Return (X, Y) of the center of cell containing provided text 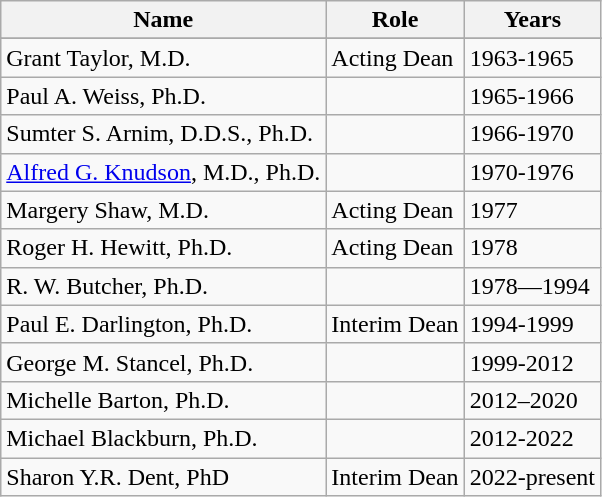
Sharon Y.R. Dent, PhD (164, 477)
1999-2012 (532, 362)
Margery Shaw, M.D. (164, 210)
Grant Taylor, M.D. (164, 58)
Alfred G. Knudson, M.D., Ph.D. (164, 172)
1963-1965 (532, 58)
George M. Stancel, Ph.D. (164, 362)
1965-1966 (532, 96)
Role (395, 20)
1978—1994 (532, 286)
Paul E. Darlington, Ph.D. (164, 324)
R. W. Butcher, Ph.D. (164, 286)
2022-present (532, 477)
1970-1976 (532, 172)
2012-2022 (532, 438)
2012–2020 (532, 400)
Michael Blackburn, Ph.D. (164, 438)
Years (532, 20)
1994-1999 (532, 324)
Michelle Barton, Ph.D. (164, 400)
Sumter S. Arnim, D.D.S., Ph.D. (164, 134)
1978 (532, 248)
Roger H. Hewitt, Ph.D. (164, 248)
Name (164, 20)
Paul A. Weiss, Ph.D. (164, 96)
1966-1970 (532, 134)
1977 (532, 210)
